From the cell containing the given text, extract its center point as (X, Y) coordinate. 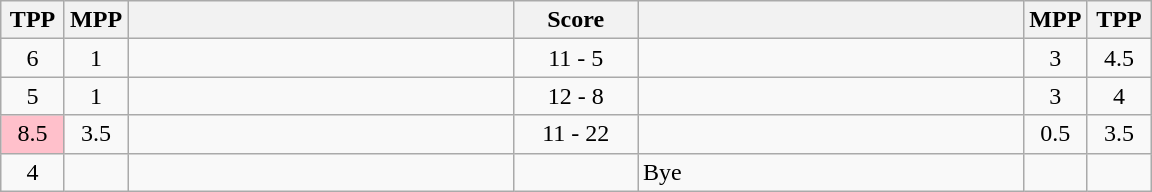
Bye (831, 172)
6 (33, 58)
4.5 (1119, 58)
8.5 (33, 134)
5 (33, 96)
12 - 8 (576, 96)
11 - 22 (576, 134)
Score (576, 20)
11 - 5 (576, 58)
0.5 (1056, 134)
